From the cell containing the given text, extract its center point as [x, y] coordinate. 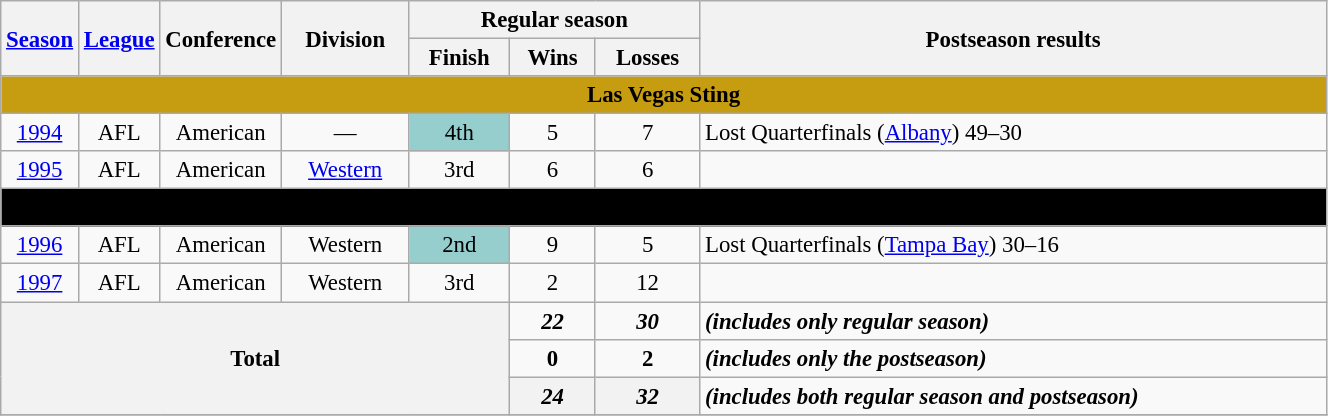
Las Vegas Sting [664, 95]
7 [647, 133]
12 [647, 283]
Lost Quarterfinals (Tampa Bay) 30–16 [1014, 245]
Finish [460, 58]
32 [647, 396]
— [344, 133]
Total [256, 358]
Wins [553, 58]
9 [553, 245]
Conference [221, 38]
1995 [40, 170]
1996 [40, 245]
Regular season [554, 20]
Losses [647, 58]
0 [553, 358]
2nd [460, 245]
Postseason results [1014, 38]
Anaheim Piranhas [664, 208]
League [118, 38]
Division [344, 38]
1994 [40, 133]
22 [553, 321]
(includes only regular season) [1014, 321]
(includes both regular season and postseason) [1014, 396]
24 [553, 396]
4th [460, 133]
(includes only the postseason) [1014, 358]
1997 [40, 283]
30 [647, 321]
Lost Quarterfinals (Albany) 49–30 [1014, 133]
Season [40, 38]
